Determine the (X, Y) coordinate at the center of the cell enclosing the given text.  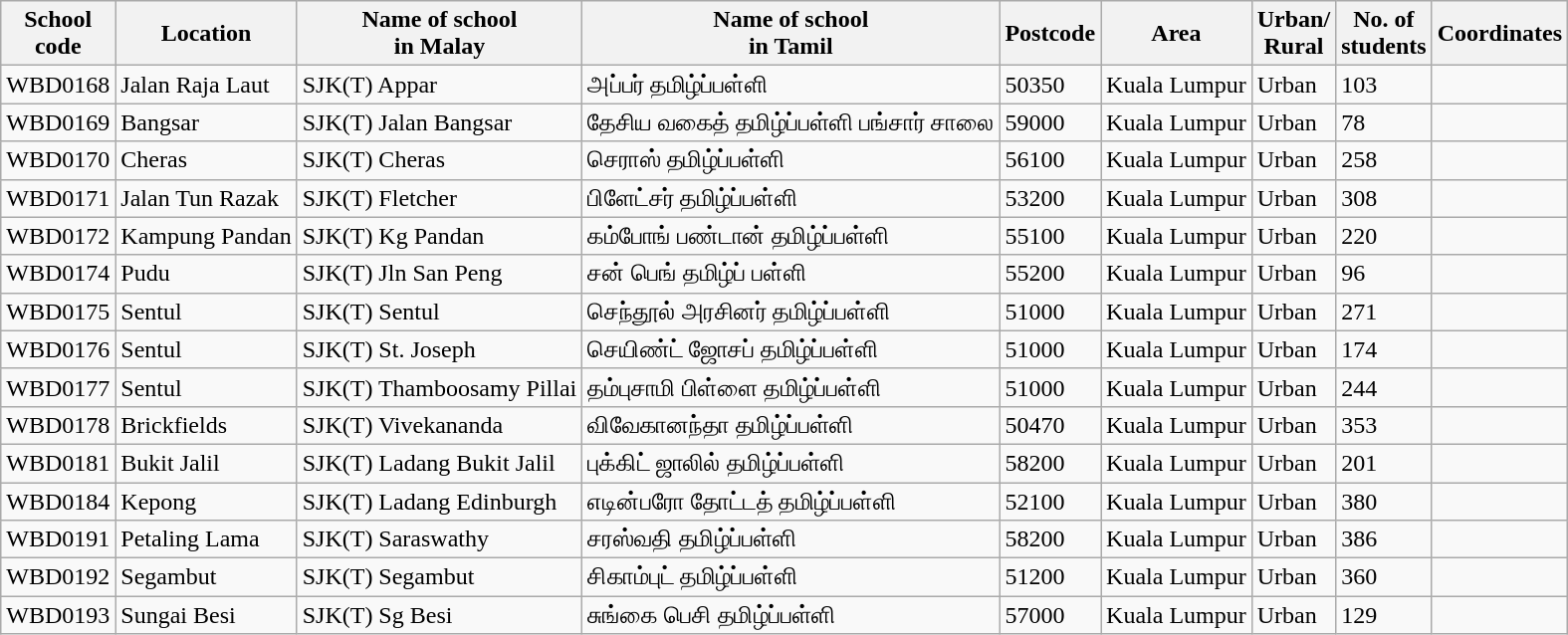
SJK(T) Ladang Edinburgh (440, 501)
SJK(T) Saraswathy (440, 539)
SJK(T) Ladang Bukit Jalil (440, 463)
96 (1384, 274)
258 (1384, 160)
55200 (1050, 274)
WBD0193 (58, 615)
52100 (1050, 501)
SJK(T) Vivekananda (440, 425)
தேசிய வகைத் தமிழ்ப்பள்ளி பங்சார் சாலை (790, 122)
சன் பெங் தமிழ்ப் பள்ளி (790, 274)
அப்பர் தமிழ்ப்பள்ளி (790, 85)
Cheras (206, 160)
WBD0169 (58, 122)
SJK(T) Segambut (440, 577)
WBD0184 (58, 501)
SJK(T) Jalan Bangsar (440, 122)
சரஸ்வதி தமிழ்ப்பள்ளி (790, 539)
380 (1384, 501)
தம்புசாமி பிள்ளை தமிழ்ப்பள்ளி (790, 387)
SJK(T) Jln San Peng (440, 274)
புக்கிட் ஜாலில் தமிழ்ப்பள்ளி (790, 463)
Area (1177, 34)
WBD0168 (58, 85)
SJK(T) Kg Pandan (440, 236)
SJK(T) Thamboosamy Pillai (440, 387)
WBD0191 (58, 539)
சுங்கை பெசி தமிழ்ப்பள்ளி (790, 615)
50350 (1050, 85)
78 (1384, 122)
SJK(T) St. Joseph (440, 349)
353 (1384, 425)
பிளேட்சர் தமிழ்ப்பள்ளி (790, 198)
Bukit Jalil (206, 463)
Petaling Lama (206, 539)
Postcode (1050, 34)
59000 (1050, 122)
Kepong (206, 501)
360 (1384, 577)
56100 (1050, 160)
SJK(T) Sentul (440, 312)
எடின்பரோ தோட்டத் தமிழ்ப்பள்ளி (790, 501)
55100 (1050, 236)
SJK(T) Cheras (440, 160)
செயிண்ட் ஜோசப் தமிழ்ப்பள்ளி (790, 349)
Schoolcode (58, 34)
WBD0178 (58, 425)
57000 (1050, 615)
WBD0171 (58, 198)
Bangsar (206, 122)
Name of schoolin Tamil (790, 34)
Coordinates (1499, 34)
Pudu (206, 274)
Kampung Pandan (206, 236)
WBD0175 (58, 312)
Jalan Raja Laut (206, 85)
SJK(T) Appar (440, 85)
செராஸ் தமிழ்ப்பள்ளி (790, 160)
WBD0176 (58, 349)
103 (1384, 85)
51200 (1050, 577)
Location (206, 34)
சிகாம்புட் தமிழ்ப்பள்ளி (790, 577)
WBD0181 (58, 463)
129 (1384, 615)
SJK(T) Fletcher (440, 198)
50470 (1050, 425)
WBD0192 (58, 577)
244 (1384, 387)
271 (1384, 312)
Sungai Besi (206, 615)
No. ofstudents (1384, 34)
செந்தூல் அரசினர் தமிழ்ப்பள்ளி (790, 312)
WBD0174 (58, 274)
கம்போங் பண்டான் தமிழ்ப்பள்ளி (790, 236)
விவேகானந்தா தமிழ்ப்பள்ளி (790, 425)
201 (1384, 463)
386 (1384, 539)
Segambut (206, 577)
WBD0172 (58, 236)
Urban/Rural (1293, 34)
Name of schoolin Malay (440, 34)
53200 (1050, 198)
WBD0177 (58, 387)
Brickfields (206, 425)
WBD0170 (58, 160)
174 (1384, 349)
220 (1384, 236)
Jalan Tun Razak (206, 198)
308 (1384, 198)
SJK(T) Sg Besi (440, 615)
